Find where the given text appears and provide that cell's center as (X, Y) coordinate. 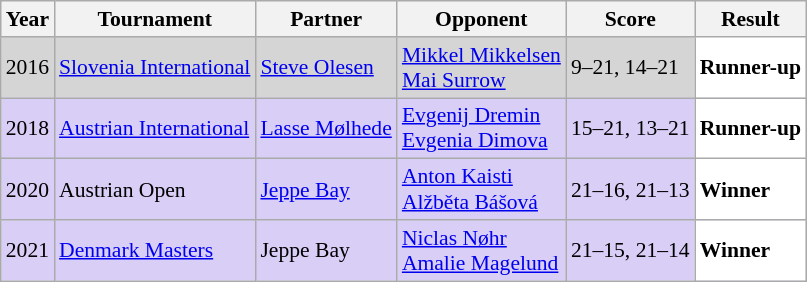
Denmark Masters (154, 250)
Result (750, 19)
2021 (28, 250)
Mikkel Mikkelsen Mai Surrow (482, 68)
21–15, 21–14 (630, 250)
Slovenia International (154, 68)
2020 (28, 190)
Austrian Open (154, 190)
Austrian International (154, 128)
Score (630, 19)
2016 (28, 68)
Tournament (154, 19)
Anton Kaisti Alžběta Bášová (482, 190)
2018 (28, 128)
21–16, 21–13 (630, 190)
9–21, 14–21 (630, 68)
Year (28, 19)
Opponent (482, 19)
15–21, 13–21 (630, 128)
Steve Olesen (326, 68)
Lasse Mølhede (326, 128)
Evgenij Dremin Evgenia Dimova (482, 128)
Niclas Nøhr Amalie Magelund (482, 250)
Partner (326, 19)
